Return the (x, y) coordinate for the center point of the cell that contains the specified text.  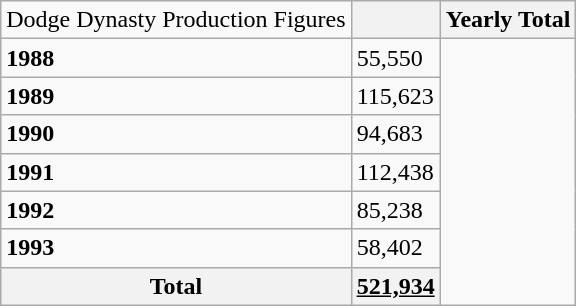
1993 (176, 248)
85,238 (396, 210)
1991 (176, 172)
Total (176, 286)
Dodge Dynasty Production Figures (176, 20)
1992 (176, 210)
58,402 (396, 248)
521,934 (396, 286)
1989 (176, 96)
115,623 (396, 96)
112,438 (396, 172)
55,550 (396, 58)
Yearly Total (508, 20)
1988 (176, 58)
1990 (176, 134)
94,683 (396, 134)
